Capture the cell that displays the provided text and extract its (x, y) central coordinate. 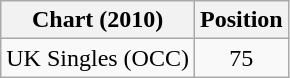
Position (241, 20)
75 (241, 58)
Chart (2010) (98, 20)
UK Singles (OCC) (98, 58)
